Determine the (x, y) coordinate at the center of the cell enclosing the given text.  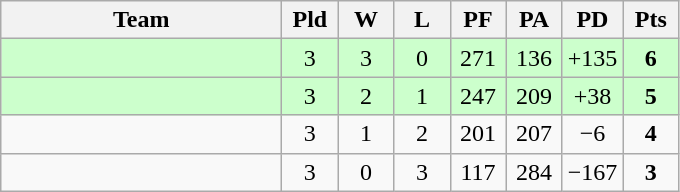
Pld (310, 20)
PD (592, 20)
5 (651, 96)
−167 (592, 172)
6 (651, 58)
271 (478, 58)
247 (478, 96)
−6 (592, 134)
L (422, 20)
4 (651, 134)
Team (142, 20)
Pts (651, 20)
136 (534, 58)
207 (534, 134)
284 (534, 172)
+38 (592, 96)
PA (534, 20)
201 (478, 134)
209 (534, 96)
+135 (592, 58)
W (366, 20)
117 (478, 172)
PF (478, 20)
